Find where the given text appears and provide that cell's center as [X, Y] coordinate. 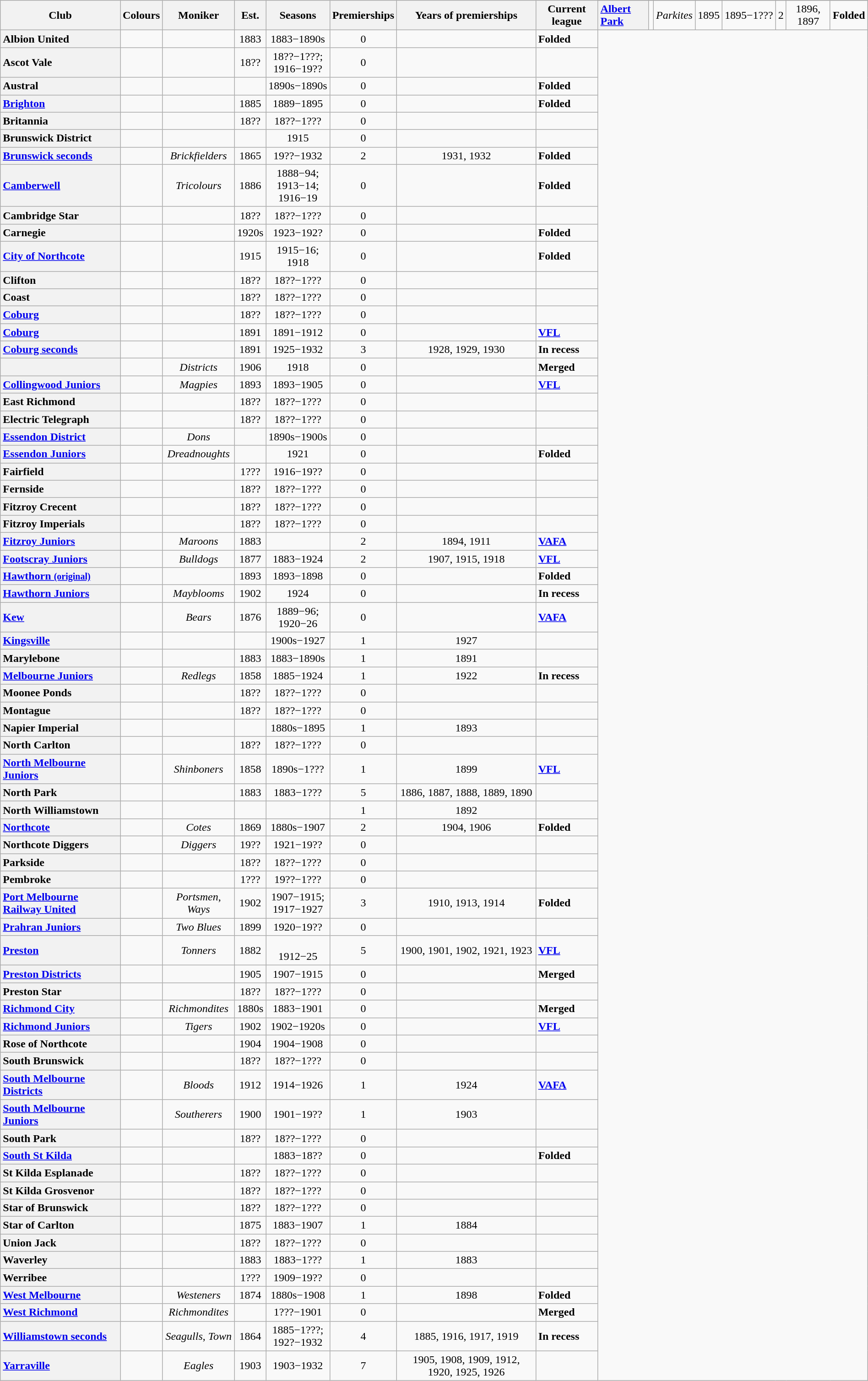
1876 [250, 617]
1921−19?? [298, 845]
Northcote Diggers [60, 845]
Collingwood Juniors [60, 385]
Bulldogs [199, 559]
Portsmen, Ways [199, 904]
Richmond City [60, 1009]
1922 [466, 676]
Bloods [199, 1085]
Melbourne Juniors [60, 676]
Fitzroy Crecent [60, 506]
Est. [250, 16]
1890s−1900s [298, 437]
Kingsville [60, 641]
18??−1???; 1916−19?? [298, 62]
Redlegs [199, 676]
1916−19?? [298, 471]
Maroons [199, 541]
Star of Carlton [60, 1225]
1889−1895 [298, 103]
Werribee [60, 1278]
19??−1??? [298, 880]
Magpies [199, 385]
Brighton [60, 103]
1923−192? [298, 233]
Cotes [199, 827]
1904 [250, 1044]
Premierships [363, 16]
Parkites [674, 16]
Austral [60, 86]
Northcote [60, 827]
1893−1905 [298, 385]
Parkside [60, 862]
1864 [250, 1336]
Westeners [199, 1295]
Marylebone [60, 658]
Richmond Juniors [60, 1026]
1874 [250, 1295]
Shinboners [199, 769]
North Melbourne Juniors [60, 769]
1928, 1929, 1930 [466, 350]
Mayblooms [199, 594]
1877 [250, 559]
1912−25 [298, 950]
1907, 1915, 1918 [466, 559]
Fernside [60, 489]
North Williamstown [60, 810]
Seasons [298, 16]
Moniker [199, 16]
1912 [250, 1085]
1865 [250, 156]
1892 [466, 810]
1???−1901 [298, 1312]
Current league [567, 16]
1884 [466, 1225]
St Kilda Esplanade [60, 1173]
19??−1932 [298, 156]
Districts [199, 367]
Albion United [60, 39]
Williamstown seconds [60, 1336]
Coburg seconds [60, 350]
1883−18?? [298, 1155]
Tonners [199, 950]
Yarraville [60, 1366]
Years of premierships [466, 16]
Dons [199, 437]
1875 [250, 1225]
1920−19?? [298, 927]
East Richmond [60, 402]
Southerers [199, 1114]
1903−1932 [298, 1366]
Cambridge Star [60, 215]
Preston Star [60, 991]
1931, 1932 [466, 156]
Pembroke [60, 880]
South Melbourne Juniors [60, 1114]
1921 [298, 454]
1906 [250, 367]
Montague [60, 710]
1885−1???; 192?−1932 [298, 1336]
Camberwell [60, 185]
Diggers [199, 845]
Seagulls, Town [199, 1336]
1900 [250, 1114]
1886, 1887, 1888, 1889, 1890 [466, 792]
1896, 1897 [808, 16]
Dreadnoughts [199, 454]
Britannia [60, 121]
Moonee Ponds [60, 693]
1910, 1913, 1914 [466, 904]
1882 [250, 950]
South St Kilda [60, 1155]
Clifton [60, 280]
Union Jack [60, 1243]
Albert Park [623, 16]
1904−1908 [298, 1044]
Waverley [60, 1260]
1905 [250, 974]
1900s−1927 [298, 641]
Tigers [199, 1026]
1885−1924 [298, 676]
19?? [250, 845]
1898 [466, 1295]
Coast [60, 298]
1883−1924 [298, 559]
4 [363, 1336]
1880s−1907 [298, 827]
Eagles [199, 1366]
Tricolours [199, 185]
Port Melbourne Railway United [60, 904]
1918 [298, 367]
Hawthorn (original) [60, 576]
Colours [141, 16]
Brunswick seconds [60, 156]
Ascot Vale [60, 62]
Hawthorn Juniors [60, 594]
Two Blues [199, 927]
Fairfield [60, 471]
1901−19?? [298, 1114]
1914−1926 [298, 1085]
7 [363, 1366]
1900, 1901, 1902, 1921, 1923 [466, 950]
1889−96; 1920−26 [298, 617]
1909−19?? [298, 1278]
1894, 1911 [466, 541]
1885, 1916, 1917, 1919 [466, 1336]
Preston [60, 950]
South Brunswick [60, 1061]
West Richmond [60, 1312]
1880s−1908 [298, 1295]
City of Northcote [60, 256]
1907−1915;1917−1927 [298, 904]
Carnegie [60, 233]
1869 [250, 827]
Brunswick District [60, 138]
Rose of Northcote [60, 1044]
1883−1901 [298, 1009]
1902−1920s [298, 1026]
1880s−1895 [298, 728]
West Melbourne [60, 1295]
Footscray Juniors [60, 559]
1890s−1890s [298, 86]
1895 [709, 16]
1904, 1906 [466, 827]
South Park [60, 1138]
Star of Brunswick [60, 1208]
1880s [250, 1009]
1920s [250, 233]
1886 [250, 185]
Essendon District [60, 437]
1895−1??? [749, 16]
St Kilda Grosvenor [60, 1191]
Fitzroy Imperials [60, 524]
Prahran Juniors [60, 927]
Brickfielders [199, 156]
1925−1932 [298, 350]
Fitzroy Juniors [60, 541]
Electric Telegraph [60, 419]
1888−94; 1913−14; 1916−19 [298, 185]
Bears [199, 617]
1891−1912 [298, 332]
North Carlton [60, 745]
North Park [60, 792]
1927 [466, 641]
1907−1915 [298, 974]
1915−16; 1918 [298, 256]
1883−1907 [298, 1225]
Preston Districts [60, 974]
1893−1898 [298, 576]
Napier Imperial [60, 728]
1890s−1??? [298, 769]
1905, 1908, 1909, 1912, 1920, 1925, 1926 [466, 1366]
1885 [250, 103]
Club [60, 16]
Essendon Juniors [60, 454]
Kew [60, 617]
South Melbourne Districts [60, 1085]
